Pinpoint the cell where the given text exists, returning its [X, Y] midpoint coordinate. 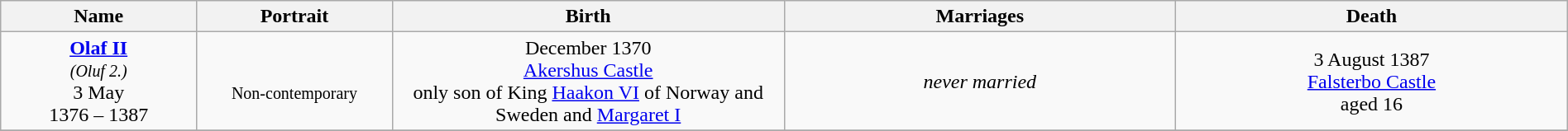
Marriages [980, 16]
Name [99, 16]
Olaf II(Oluf 2.)3 May1376 – 1387 [99, 81]
Non-contemporary [294, 81]
Death [1372, 16]
Birth [588, 16]
3 August 1387Falsterbo Castleaged 16 [1372, 81]
never married [980, 81]
Portrait [294, 16]
December 1370Akershus Castleonly son of King Haakon VI of Norway and Sweden and Margaret I [588, 81]
